Capture the cell that displays the provided text and extract its [x, y] central coordinate. 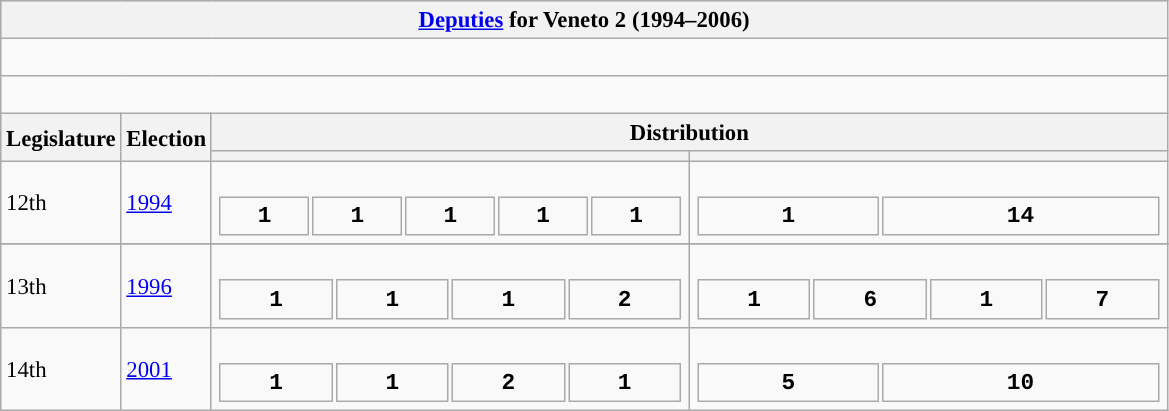
7 [1102, 300]
1996 [166, 286]
1 1 2 1 [450, 368]
13th [61, 286]
14th [61, 368]
1994 [166, 204]
6 [870, 300]
1 1 1 2 [450, 286]
Legislature [61, 138]
2001 [166, 368]
Deputies for Veneto 2 (1994–2006) [584, 20]
10 [1020, 382]
Distribution [689, 133]
14 [1020, 216]
5 [788, 382]
Election [166, 138]
1 1 1 1 1 [450, 204]
12th [61, 204]
5 10 [928, 368]
1 6 1 7 [928, 286]
1 14 [928, 204]
